Return [X, Y] of the center of cell containing provided text 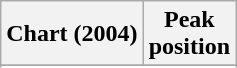
Chart (2004) [72, 34]
Peakposition [189, 34]
